Capture the cell that displays the provided text and extract its [X, Y] central coordinate. 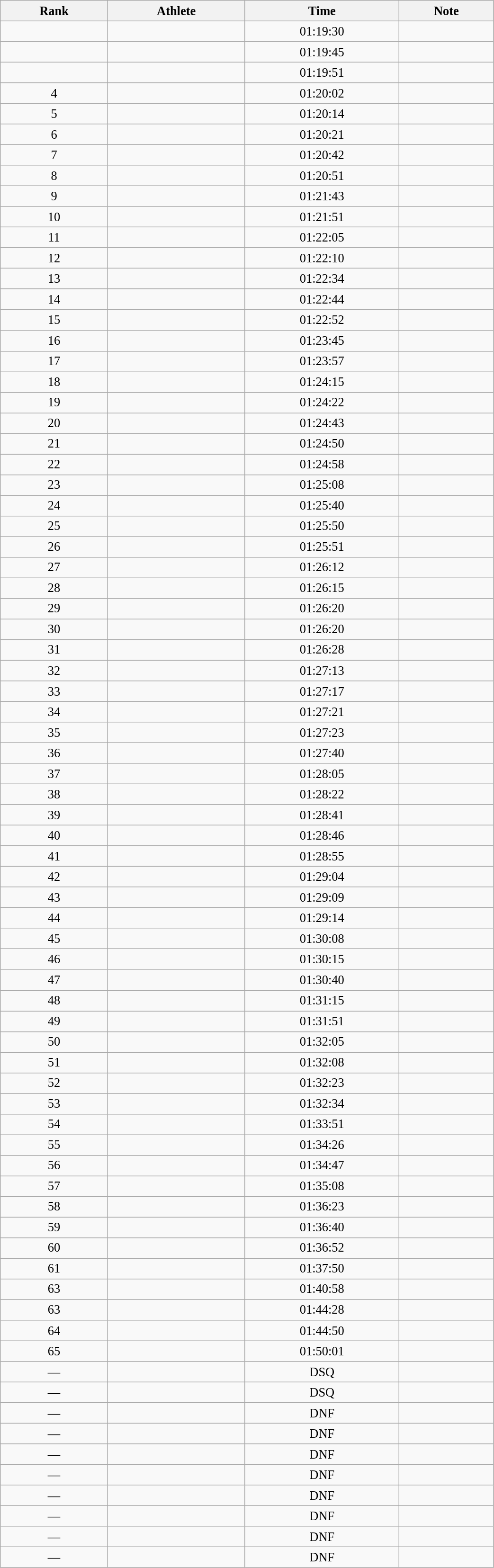
52 [54, 1083]
44 [54, 918]
01:25:40 [322, 505]
20 [54, 423]
01:19:51 [322, 72]
01:31:15 [322, 1001]
42 [54, 877]
53 [54, 1103]
01:30:15 [322, 959]
5 [54, 114]
Note [446, 10]
01:22:05 [322, 237]
45 [54, 939]
01:24:58 [322, 464]
01:30:08 [322, 939]
14 [54, 299]
51 [54, 1062]
8 [54, 176]
57 [54, 1186]
39 [54, 815]
01:22:52 [322, 320]
Time [322, 10]
64 [54, 1330]
01:28:05 [322, 774]
01:36:40 [322, 1228]
01:33:51 [322, 1124]
01:27:17 [322, 691]
26 [54, 547]
55 [54, 1145]
01:20:51 [322, 176]
36 [54, 753]
65 [54, 1351]
01:25:51 [322, 547]
01:28:46 [322, 835]
01:32:08 [322, 1062]
37 [54, 774]
01:24:15 [322, 382]
Rank [54, 10]
47 [54, 980]
01:36:23 [322, 1207]
24 [54, 505]
01:19:45 [322, 52]
01:34:26 [322, 1145]
35 [54, 732]
4 [54, 93]
16 [54, 340]
31 [54, 650]
Athlete [176, 10]
01:26:28 [322, 650]
01:22:34 [322, 278]
01:20:02 [322, 93]
01:40:58 [322, 1289]
01:22:10 [322, 258]
48 [54, 1001]
01:20:42 [322, 155]
01:26:12 [322, 567]
49 [54, 1021]
60 [54, 1248]
13 [54, 278]
22 [54, 464]
9 [54, 196]
01:50:01 [322, 1351]
01:32:23 [322, 1083]
01:31:51 [322, 1021]
41 [54, 856]
59 [54, 1228]
6 [54, 134]
33 [54, 691]
01:24:43 [322, 423]
01:25:50 [322, 526]
56 [54, 1165]
01:29:04 [322, 877]
01:22:44 [322, 299]
58 [54, 1207]
25 [54, 526]
61 [54, 1269]
34 [54, 712]
01:28:41 [322, 815]
28 [54, 588]
01:20:14 [322, 114]
10 [54, 217]
01:23:57 [322, 361]
40 [54, 835]
01:30:40 [322, 980]
54 [54, 1124]
01:35:08 [322, 1186]
12 [54, 258]
01:32:34 [322, 1103]
21 [54, 444]
27 [54, 567]
01:36:52 [322, 1248]
01:34:47 [322, 1165]
43 [54, 897]
11 [54, 237]
15 [54, 320]
29 [54, 609]
18 [54, 382]
01:24:50 [322, 444]
01:27:40 [322, 753]
01:37:50 [322, 1269]
01:28:22 [322, 794]
01:27:21 [322, 712]
38 [54, 794]
19 [54, 403]
50 [54, 1042]
01:26:15 [322, 588]
01:20:21 [322, 134]
01:19:30 [322, 31]
01:28:55 [322, 856]
17 [54, 361]
01:44:50 [322, 1330]
01:21:51 [322, 217]
01:32:05 [322, 1042]
01:24:22 [322, 403]
32 [54, 671]
01:21:43 [322, 196]
01:29:14 [322, 918]
46 [54, 959]
01:29:09 [322, 897]
7 [54, 155]
01:44:28 [322, 1310]
30 [54, 629]
01:27:23 [322, 732]
01:27:13 [322, 671]
23 [54, 485]
01:25:08 [322, 485]
01:23:45 [322, 340]
